Provide the [X, Y] coordinate of the cell's center where the given text is located.  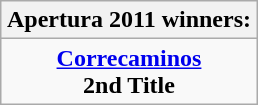
Correcaminos2nd Title [128, 72]
Apertura 2011 winners: [128, 20]
